For the text-containing cell, return its midpoint in (x, y) coordinate format. 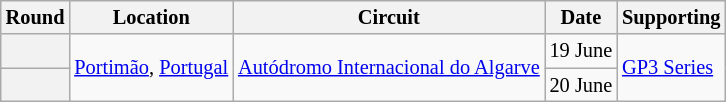
Autódromo Internacional do Algarve (388, 68)
Supporting (671, 17)
20 June (582, 85)
19 June (582, 51)
GP3 Series (671, 68)
Date (582, 17)
Portimão, Portugal (151, 68)
Round (36, 17)
Circuit (388, 17)
Location (151, 17)
